Locate the cell with the specified text and output its (X, Y) center coordinate. 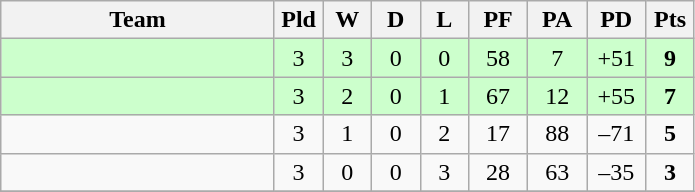
L (444, 20)
PD (616, 20)
17 (498, 134)
9 (670, 58)
88 (558, 134)
D (396, 20)
–35 (616, 172)
+55 (616, 96)
63 (558, 172)
–71 (616, 134)
5 (670, 134)
12 (558, 96)
Pld (298, 20)
67 (498, 96)
W (348, 20)
Pts (670, 20)
+51 (616, 58)
PA (558, 20)
28 (498, 172)
PF (498, 20)
58 (498, 58)
Team (138, 20)
